From the cell containing the given text, extract its center point as (x, y) coordinate. 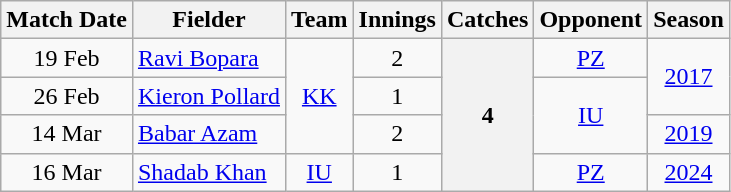
19 Feb (67, 58)
2017 (689, 77)
Ravi Bopara (208, 58)
Kieron Pollard (208, 96)
2019 (689, 134)
Opponent (591, 20)
Babar Azam (208, 134)
2024 (689, 172)
Innings (397, 20)
Match Date (67, 20)
14 Mar (67, 134)
Fielder (208, 20)
Shadab Khan (208, 172)
26 Feb (67, 96)
KK (319, 96)
Team (319, 20)
4 (487, 115)
Catches (487, 20)
16 Mar (67, 172)
Season (689, 20)
